Pinpoint the cell where the given text exists, returning its [x, y] midpoint coordinate. 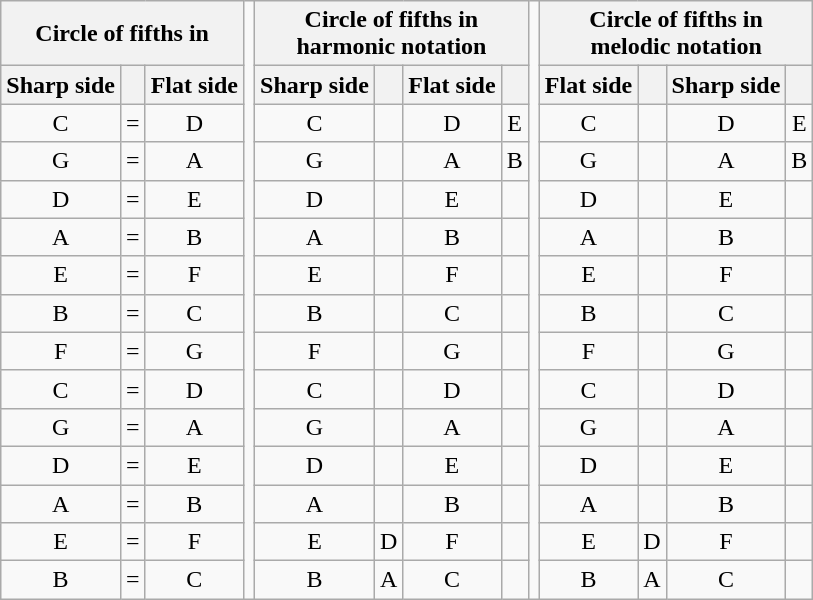
Circle of fifths in [122, 34]
Circle of fifths in melodic notation [676, 34]
Circle of fifths in harmonic notation [392, 34]
